Scan for the cell matching the given text and deliver its (X, Y) coordinate at center. 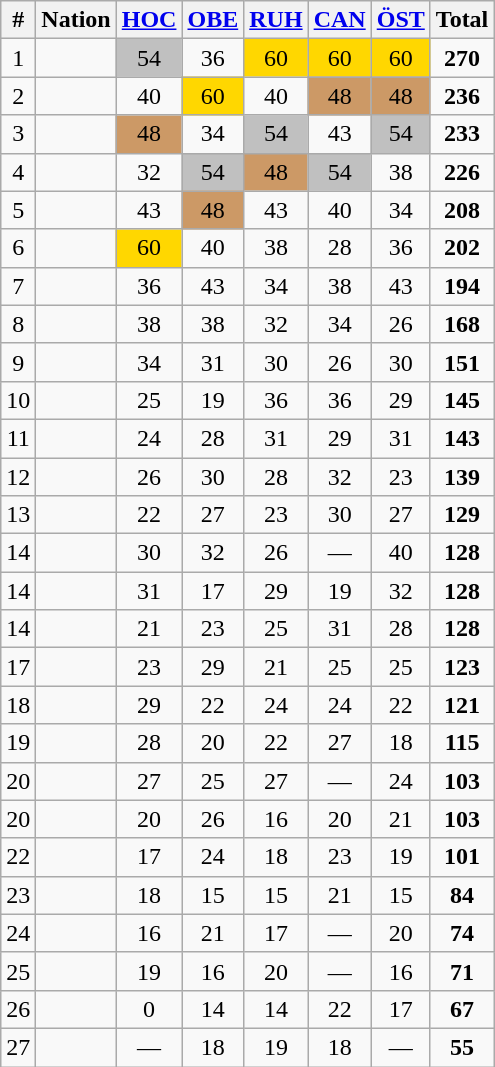
143 (462, 438)
71 (462, 971)
10 (18, 400)
270 (462, 58)
202 (462, 248)
Nation (76, 20)
ÖST (400, 20)
7 (18, 286)
Total (462, 20)
226 (462, 172)
3 (18, 134)
0 (149, 1009)
74 (462, 933)
101 (462, 857)
151 (462, 362)
121 (462, 705)
145 (462, 400)
123 (462, 667)
OBE (213, 20)
55 (462, 1047)
194 (462, 286)
233 (462, 134)
4 (18, 172)
2 (18, 96)
6 (18, 248)
RUH (276, 20)
12 (18, 477)
# (18, 20)
8 (18, 324)
129 (462, 515)
84 (462, 895)
67 (462, 1009)
139 (462, 477)
115 (462, 743)
1 (18, 58)
HOC (149, 20)
236 (462, 96)
11 (18, 438)
13 (18, 515)
CAN (340, 20)
5 (18, 210)
9 (18, 362)
168 (462, 324)
208 (462, 210)
